Detect which cell encompasses the target text, then output its (x, y) center coordinate. 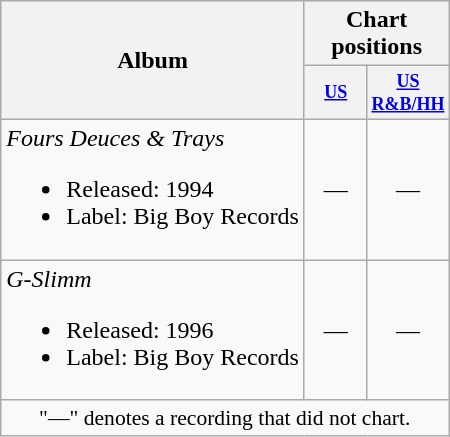
G-SlimmReleased: 1996Label: Big Boy Records (153, 330)
Album (153, 60)
US R&B/HH (408, 93)
"—" denotes a recording that did not chart. (225, 418)
US (336, 93)
Chart positions (376, 34)
Fours Deuces & TraysReleased: 1994Label: Big Boy Records (153, 189)
